Extract the (x, y) coordinate from the center of the cell holding the provided text.  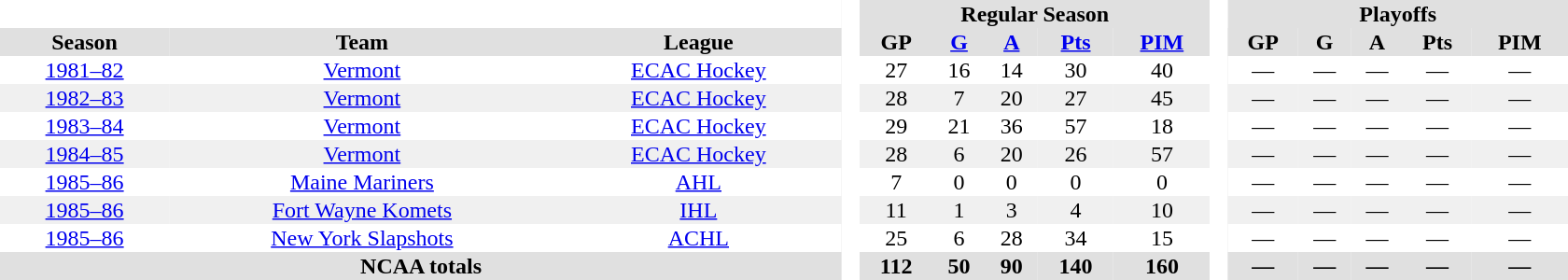
112 (896, 266)
10 (1161, 210)
ACHL (699, 238)
36 (1012, 126)
34 (1075, 238)
AHL (699, 182)
160 (1161, 266)
1983–84 (84, 126)
29 (896, 126)
16 (959, 70)
26 (1075, 154)
14 (1012, 70)
40 (1161, 70)
25 (896, 238)
3 (1012, 210)
15 (1161, 238)
1981–82 (84, 70)
30 (1075, 70)
1982–83 (84, 98)
Fort Wayne Komets (362, 210)
Playoffs (1398, 14)
Maine Mariners (362, 182)
1984–85 (84, 154)
League (699, 42)
11 (896, 210)
140 (1075, 266)
IHL (699, 210)
New York Slapshots (362, 238)
NCAA totals (421, 266)
90 (1012, 266)
18 (1161, 126)
4 (1075, 210)
Season (84, 42)
50 (959, 266)
45 (1161, 98)
Regular Season (1035, 14)
Team (362, 42)
21 (959, 126)
1 (959, 210)
